Search for the cell housing the specified text and yield its [x, y] center coordinate. 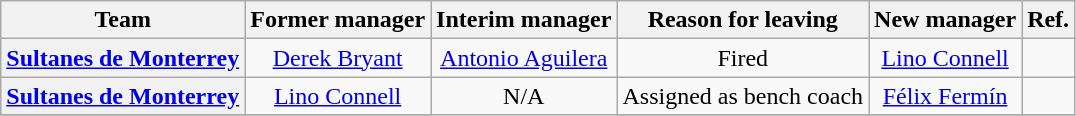
Ref. [1048, 20]
Antonio Aguilera [524, 58]
Interim manager [524, 20]
New manager [946, 20]
Derek Bryant [338, 58]
Félix Fermín [946, 96]
Team [123, 20]
Fired [743, 58]
Former manager [338, 20]
Assigned as bench coach [743, 96]
Reason for leaving [743, 20]
N/A [524, 96]
